Return (x, y) of the center of cell containing provided text 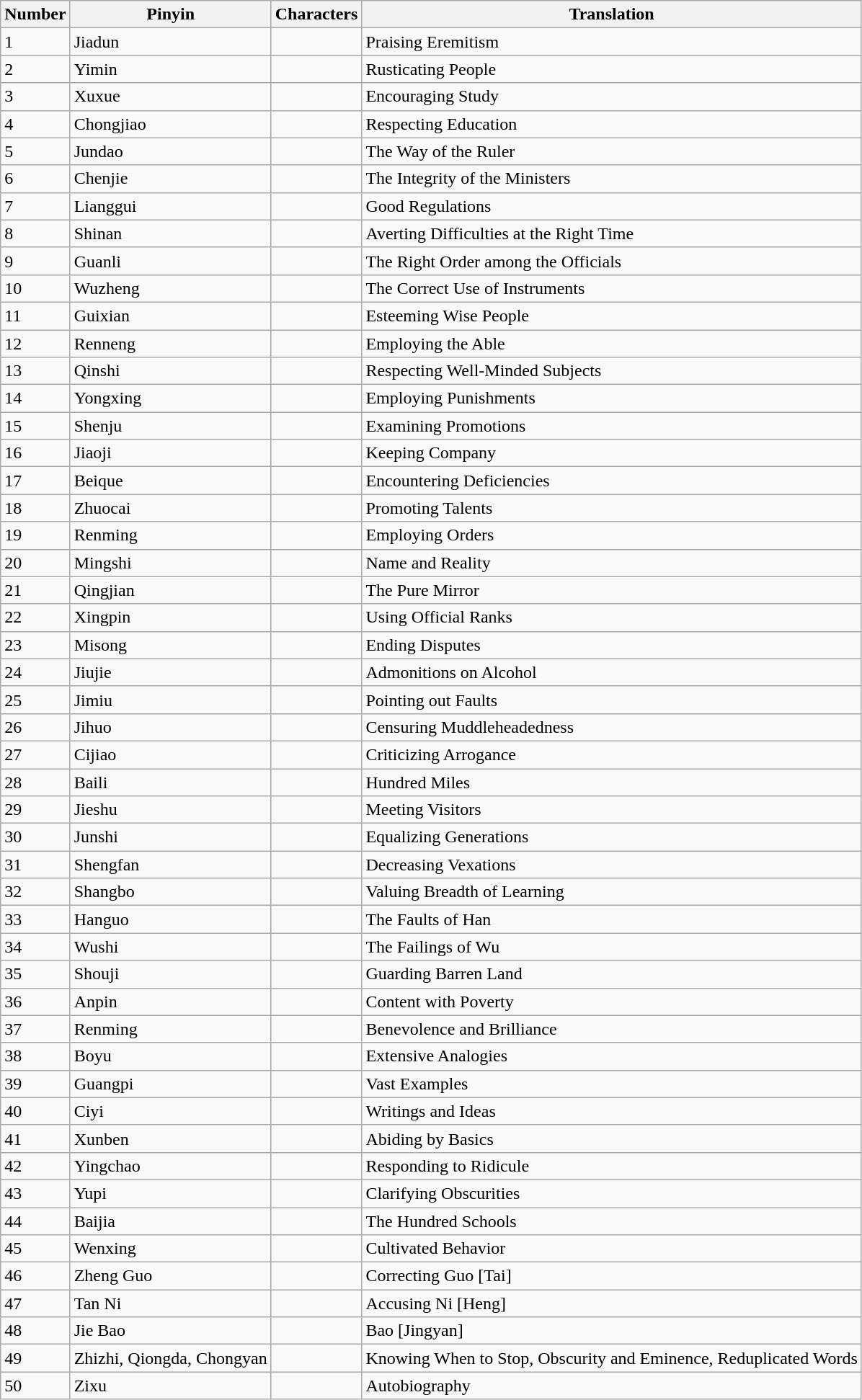
Shouji (170, 974)
34 (35, 947)
Employing Orders (611, 535)
Keeping Company (611, 453)
23 (35, 645)
Wenxing (170, 1249)
Promoting Talents (611, 508)
Wushi (170, 947)
Ciyi (170, 1111)
8 (35, 233)
Shangbo (170, 892)
Xunben (170, 1138)
Yimin (170, 69)
Characters (316, 14)
28 (35, 782)
43 (35, 1193)
Jihuo (170, 727)
Jundao (170, 151)
The Hundred Schools (611, 1221)
Xingpin (170, 617)
Jieshu (170, 810)
The Way of the Ruler (611, 151)
The Faults of Han (611, 919)
The Correct Use of Instruments (611, 288)
Hanguo (170, 919)
Extensive Analogies (611, 1056)
Boyu (170, 1056)
Junshi (170, 837)
Valuing Breadth of Learning (611, 892)
Zixu (170, 1386)
37 (35, 1029)
Censuring Muddleheadedness (611, 727)
The Failings of Wu (611, 947)
21 (35, 590)
24 (35, 672)
Wuzheng (170, 288)
Criticizing Arrogance (611, 754)
Correcting Guo [Tai] (611, 1276)
Jiaoji (170, 453)
Employing Punishments (611, 398)
Meeting Visitors (611, 810)
Guarding Barren Land (611, 974)
18 (35, 508)
30 (35, 837)
The Integrity of the Ministers (611, 179)
Abiding by Basics (611, 1138)
Qingjian (170, 590)
Zheng Guo (170, 1276)
Translation (611, 14)
27 (35, 754)
11 (35, 316)
Esteeming Wise People (611, 316)
13 (35, 371)
Content with Poverty (611, 1002)
Jiadun (170, 42)
38 (35, 1056)
Employing the Able (611, 344)
Hundred Miles (611, 782)
Pinyin (170, 14)
4 (35, 124)
Guixian (170, 316)
9 (35, 261)
Yingchao (170, 1166)
Examining Promotions (611, 426)
Responding to Ridicule (611, 1166)
36 (35, 1002)
29 (35, 810)
22 (35, 617)
Mingshi (170, 563)
26 (35, 727)
Respecting Well-Minded Subjects (611, 371)
Autobiography (611, 1386)
Tan Ni (170, 1303)
35 (35, 974)
Shinan (170, 233)
Benevolence and Brilliance (611, 1029)
40 (35, 1111)
Yupi (170, 1193)
Decreasing Vexations (611, 865)
Guanli (170, 261)
6 (35, 179)
Yongxing (170, 398)
The Right Order among the Officials (611, 261)
Jimiu (170, 700)
Respecting Education (611, 124)
32 (35, 892)
Misong (170, 645)
Accusing Ni [Heng] (611, 1303)
Number (35, 14)
Ending Disputes (611, 645)
Chongjiao (170, 124)
33 (35, 919)
Qinshi (170, 371)
25 (35, 700)
Encountering Deficiencies (611, 481)
12 (35, 344)
Admonitions on Alcohol (611, 672)
Vast Examples (611, 1084)
Zhuocai (170, 508)
Xuxue (170, 97)
Encouraging Study (611, 97)
Renneng (170, 344)
Good Regulations (611, 206)
Using Official Ranks (611, 617)
Zhizhi, Qiongda, Chongyan (170, 1358)
Anpin (170, 1002)
Cultivated Behavior (611, 1249)
49 (35, 1358)
Lianggui (170, 206)
The Pure Mirror (611, 590)
1 (35, 42)
Writings and Ideas (611, 1111)
46 (35, 1276)
17 (35, 481)
Name and Reality (611, 563)
50 (35, 1386)
48 (35, 1331)
42 (35, 1166)
19 (35, 535)
Shenju (170, 426)
Bao [Jingyan] (611, 1331)
Equalizing Generations (611, 837)
3 (35, 97)
31 (35, 865)
15 (35, 426)
Jie Bao (170, 1331)
Averting Difficulties at the Right Time (611, 233)
Beique (170, 481)
47 (35, 1303)
Baili (170, 782)
Chenjie (170, 179)
44 (35, 1221)
Rusticating People (611, 69)
Knowing When to Stop, Obscurity and Eminence, Reduplicated Words (611, 1358)
45 (35, 1249)
Jiujie (170, 672)
Pointing out Faults (611, 700)
14 (35, 398)
41 (35, 1138)
Baijia (170, 1221)
7 (35, 206)
16 (35, 453)
Praising Eremitism (611, 42)
10 (35, 288)
Clarifying Obscurities (611, 1193)
39 (35, 1084)
Guangpi (170, 1084)
2 (35, 69)
Cijiao (170, 754)
Shengfan (170, 865)
5 (35, 151)
20 (35, 563)
